Detect which cell encompasses the target text, then output its (X, Y) center coordinate. 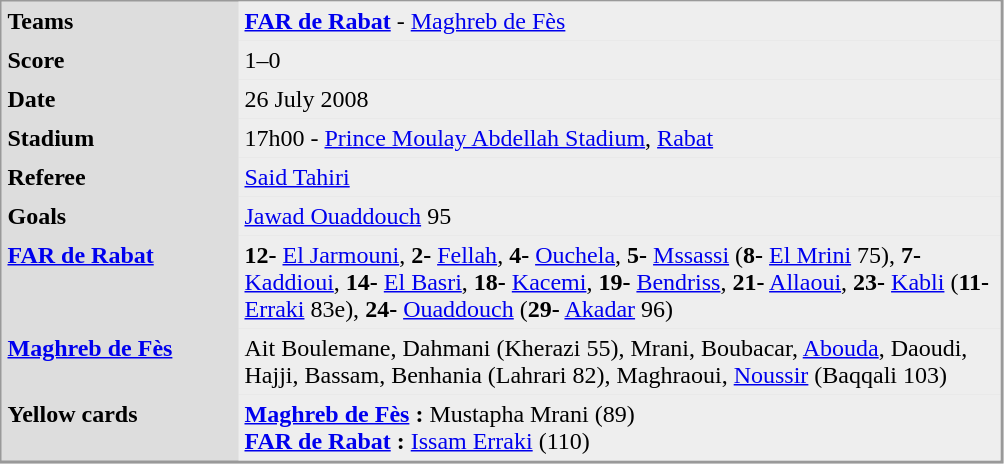
FAR de Rabat (120, 282)
Goals (120, 216)
1–0 (619, 60)
26 July 2008 (619, 100)
Maghreb de Fès (120, 361)
Date (120, 100)
Referee (120, 178)
Stadium (120, 138)
Maghreb de Fès : Mustapha Mrani (89)FAR de Rabat : Issam Erraki (110) (619, 427)
17h00 - Prince Moulay Abdellah Stadium, Rabat (619, 138)
Said Tahiri (619, 178)
Ait Boulemane, Dahmani (Kherazi 55), Mrani, Boubacar, Abouda, Daoudi, Hajji, Bassam, Benhania (Lahrari 82), Maghraoui, Noussir (Baqqali 103) (619, 361)
Jawad Ouaddouch 95 (619, 216)
Yellow cards (120, 427)
Score (120, 60)
Teams (120, 22)
FAR de Rabat - Maghreb de Fès (619, 22)
